Scan for the cell matching the given text and deliver its (x, y) coordinate at center. 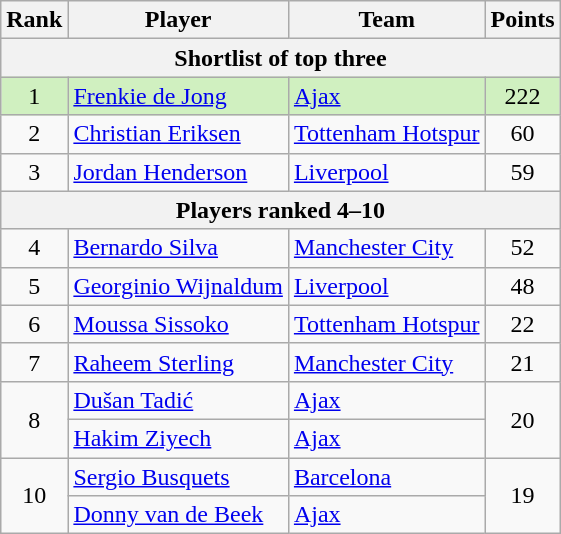
7 (34, 362)
Frenkie de Jong (178, 96)
6 (34, 324)
Team (386, 20)
Georginio Wijnaldum (178, 286)
5 (34, 286)
Raheem Sterling (178, 362)
48 (522, 286)
Shortlist of top three (280, 58)
Rank (34, 20)
21 (522, 362)
Moussa Sissoko (178, 324)
Jordan Henderson (178, 172)
222 (522, 96)
Players ranked 4–10 (280, 210)
Sergio Busquets (178, 477)
22 (522, 324)
4 (34, 248)
Points (522, 20)
Barcelona (386, 477)
1 (34, 96)
19 (522, 496)
8 (34, 419)
20 (522, 419)
3 (34, 172)
2 (34, 134)
Donny van de Beek (178, 515)
Player (178, 20)
60 (522, 134)
Bernardo Silva (178, 248)
Christian Eriksen (178, 134)
Dušan Tadić (178, 400)
52 (522, 248)
59 (522, 172)
Hakim Ziyech (178, 438)
10 (34, 496)
